For the text-containing cell, return its midpoint in (X, Y) coordinate format. 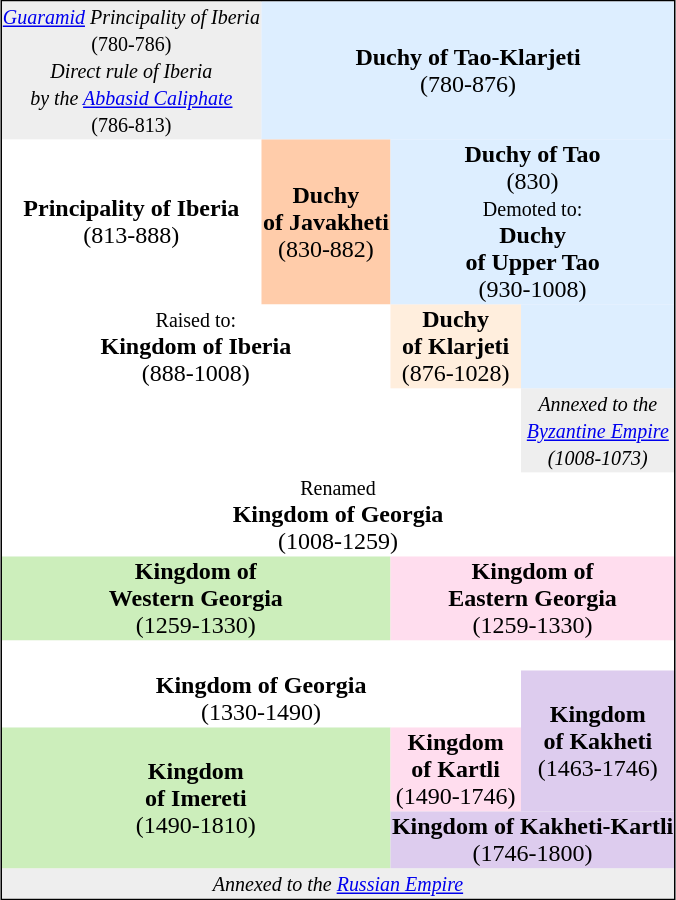
Duchy of Tao(830)Demoted to:Duchyof Upper Tao(930-1008) (532, 222)
Kingdom of Georgia(1330-1490) (261, 698)
RenamedKingdom of Georgia(1008-1259) (338, 514)
Kingdom of Kakheti-Kartli(1746-1800) (532, 840)
Kingdomof Kartli(1490-1746) (455, 770)
Kingdomof Kakheti(1463-1746) (598, 740)
Duchy of Tao-Klarjeti(780-876) (468, 71)
Annexed to theByzantine Empire(1008-1073) (598, 430)
Guaramid Principality of Iberia(780-786)Direct rule of Iberiaby the Abbasid Caliphate(786-813) (131, 71)
Kingdom ofEastern Georgia(1259-1330) (532, 598)
Kingdomof Imereti(1490-1810) (196, 798)
Kingdom ofWestern Georgia(1259-1330) (196, 598)
Duchyof Javakheti(830-882) (326, 222)
Principality of Iberia(813-888) (131, 222)
Raised to:Kingdom of Iberia(888-1008) (196, 346)
Annexed to the Russian Empire (338, 883)
Duchyof Klarjeti(876-1028) (455, 346)
